Identify which cell holds the provided text, then report its (X, Y) central coordinate. 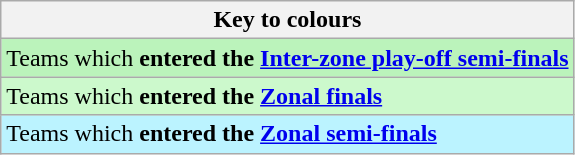
Teams which entered the Zonal finals (288, 96)
Key to colours (288, 20)
Teams which entered the Inter-zone play-off semi-finals (288, 58)
Teams which entered the Zonal semi-finals (288, 134)
